Return (X, Y) of the center of cell containing provided text 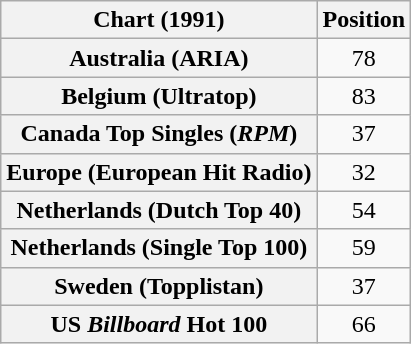
Belgium (Ultratop) (159, 96)
Netherlands (Dutch Top 40) (159, 210)
59 (364, 248)
Canada Top Singles (RPM) (159, 134)
Chart (1991) (159, 20)
66 (364, 324)
Netherlands (Single Top 100) (159, 248)
Position (364, 20)
Sweden (Topplistan) (159, 286)
83 (364, 96)
78 (364, 58)
32 (364, 172)
Australia (ARIA) (159, 58)
54 (364, 210)
Europe (European Hit Radio) (159, 172)
US Billboard Hot 100 (159, 324)
